Pinpoint the cell where the given text exists, returning its (x, y) midpoint coordinate. 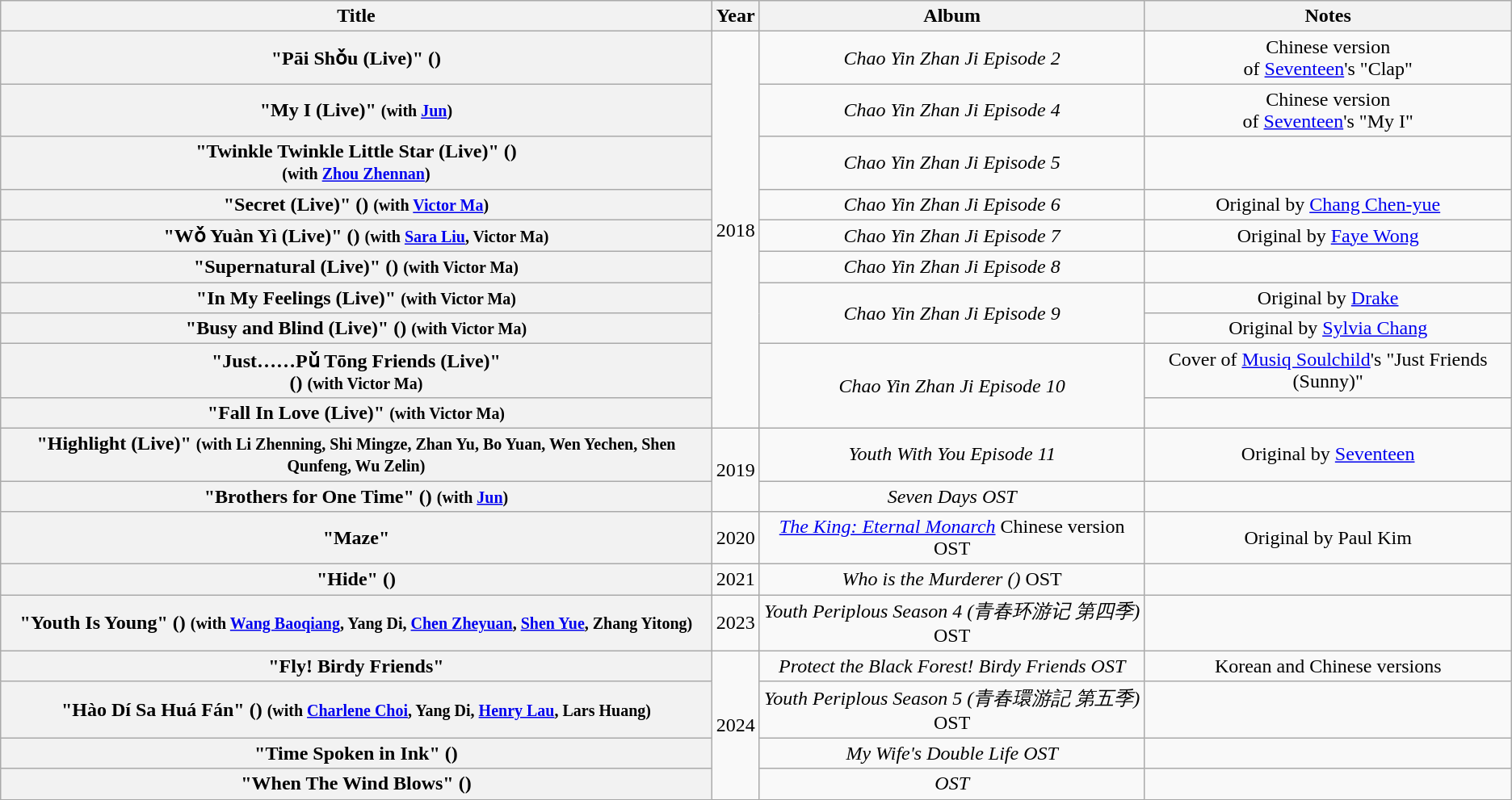
"When The Wind Blows" () (356, 784)
Protect the Black Forest! Birdy Friends OST (951, 666)
Chao Yin Zhan Ji Episode 4 (951, 110)
Youth With You Episode 11 (951, 454)
Korean and Chinese versions (1328, 666)
2021 (735, 580)
"Just……Pǔ Tōng Friends (Live)"() (with Victor Ma) (356, 371)
Original by Drake (1328, 298)
"Hào Dí Sa Huá Fán" () (with Charlene Choi, Yang Di, Henry Lau, Lars Huang) (356, 710)
"Twinkle Twinkle Little Star (Live)" ()(with Zhou Zhennan) (356, 163)
"Youth Is Young" () (with Wang Baoqiang, Yang Di, Chen Zheyuan, Shen Yue, Zhang Yitong) (356, 623)
Chao Yin Zhan Ji Episode 7 (951, 236)
"Secret (Live)" () (with Victor Ma) (356, 204)
Cover of Musiq Soulchild's "Just Friends (Sunny)" (1328, 371)
Year (735, 16)
Title (356, 16)
Chao Yin Zhan Ji Episode 2 (951, 58)
The King: Eternal Monarch Chinese version OST (951, 538)
2020 (735, 538)
"Supernatural (Live)" () (with Victor Ma) (356, 267)
Original by Paul Kim (1328, 538)
Who is the Murderer () OST (951, 580)
"Fall In Love (Live)" (with Victor Ma) (356, 413)
Youth Periplous Season 4 (青春环游记 第四季) OST (951, 623)
Original by Seventeen (1328, 454)
"Maze" (356, 538)
"In My Feelings (Live)" (with Victor Ma) (356, 298)
"Time Spoken in Ink" () (356, 753)
Seven Days OST (951, 496)
2024 (735, 725)
"Brothers for One Time" () (with Jun) (356, 496)
Chao Yin Zhan Ji Episode 6 (951, 204)
Chao Yin Zhan Ji Episode 5 (951, 163)
2018 (735, 230)
Chinese versionof Seventeen's "My I" (1328, 110)
"Highlight (Live)" (with Li Zhenning, Shi Mingze, Zhan Yu, Bo Yuan, Wen Yechen, Shen Qunfeng, Wu Zelin) (356, 454)
Original by Sylvia Chang (1328, 329)
Chao Yin Zhan Ji Episode 10 (951, 386)
My Wife's Double Life OST (951, 753)
Youth Periplous Season 5 (青春環游記 第五季) OST (951, 710)
Chinese versionof Seventeen's "Clap" (1328, 58)
Chao Yin Zhan Ji Episode 9 (951, 313)
"Busy and Blind (Live)" () (with Victor Ma) (356, 329)
2019 (735, 470)
"Hide" () (356, 580)
2023 (735, 623)
OST (951, 784)
Chao Yin Zhan Ji Episode 8 (951, 267)
"Fly! Birdy Friends" (356, 666)
Original by Chang Chen-yue (1328, 204)
"Pāi Shǒu (Live)" () (356, 58)
Original by Faye Wong (1328, 236)
"Wǒ Yuàn Yì (Live)" () (with Sara Liu, Victor Ma) (356, 236)
"My I (Live)" (with Jun) (356, 110)
Album (951, 16)
Notes (1328, 16)
